Pinpoint the cell where the given text exists, returning its (x, y) midpoint coordinate. 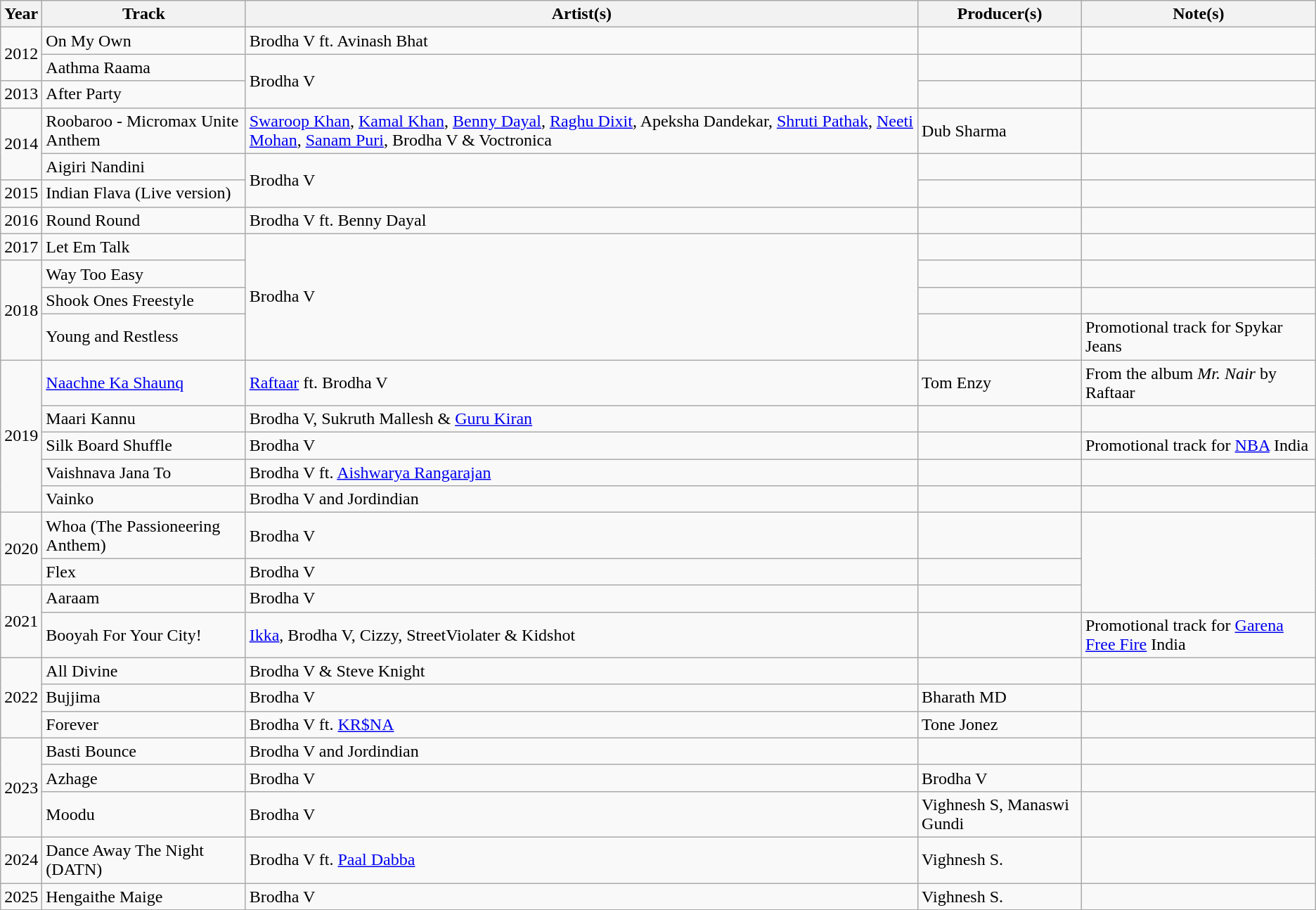
Promotional track for Spykar Jeans (1198, 336)
Maari Kannu (143, 419)
Year (21, 14)
Brodha V ft. Paal Dabba (581, 859)
Vainko (143, 499)
2015 (21, 193)
Dance Away The Night (DATN) (143, 859)
Raftaar ft. Brodha V (581, 383)
After Party (143, 94)
2024 (21, 859)
Note(s) (1198, 14)
Bujjima (143, 698)
From the album Mr. Nair by Raftaar (1198, 383)
Brodha V ft. Avinash Bhat (581, 41)
2023 (21, 788)
Brodha V ft. Aishwarya Rangarajan (581, 473)
2016 (21, 220)
Silk Board Shuffle (143, 446)
Forever (143, 724)
All Divine (143, 671)
2014 (21, 143)
2017 (21, 247)
2019 (21, 436)
Let Em Talk (143, 247)
Bharath MD (1000, 698)
Brodha V & Steve Knight (581, 671)
Young and Restless (143, 336)
Tone Jonez (1000, 724)
Ikka, Brodha V, Cizzy, StreetViolater & Kidshot (581, 634)
Hengaithe Maige (143, 897)
Swaroop Khan, Kamal Khan, Benny Dayal, Raghu Dixit, Apeksha Dandekar, Shruti Pathak, Neeti Mohan, Sanam Puri, Brodha V & Voctronica (581, 131)
Dub Sharma (1000, 131)
Promotional track for Garena Free Fire India (1198, 634)
Whoa (The Passioneering Anthem) (143, 536)
Azhage (143, 778)
Tom Enzy (1000, 383)
Way Too Easy (143, 274)
Aathma Raama (143, 68)
Producer(s) (1000, 14)
Brodha V, Sukruth Mallesh & Guru Kiran (581, 419)
Artist(s) (581, 14)
Indian Flava (Live version) (143, 193)
Brodha V ft. Benny Dayal (581, 220)
Round Round (143, 220)
2012 (21, 54)
Flex (143, 572)
Vighnesh S, Manaswi Gundi (1000, 814)
Promotional track for NBA India (1198, 446)
Booyah For Your City! (143, 634)
2018 (21, 309)
Basti Bounce (143, 751)
Roobaroo - Micromax Unite Anthem (143, 131)
Shook Ones Freestyle (143, 300)
2013 (21, 94)
Aaraam (143, 598)
2022 (21, 698)
2020 (21, 549)
Naachne Ka Shaunq (143, 383)
Moodu (143, 814)
Vaishnava Jana To (143, 473)
2021 (21, 622)
On My Own (143, 41)
2025 (21, 897)
Track (143, 14)
Aigiri Nandini (143, 167)
Brodha V ft. KR$NA (581, 724)
